Capture the cell that displays the provided text and extract its (X, Y) central coordinate. 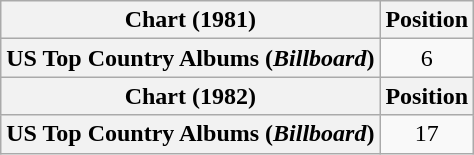
Chart (1981) (190, 20)
Chart (1982) (190, 96)
6 (427, 58)
17 (427, 134)
